Search for the cell housing the specified text and yield its [X, Y] center coordinate. 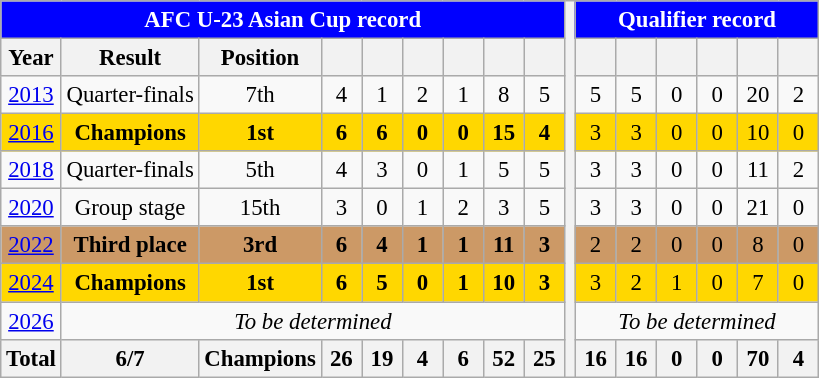
Qualifier record [697, 20]
7 [758, 283]
2026 [31, 321]
5th [260, 170]
6/7 [130, 358]
2013 [31, 95]
70 [758, 358]
21 [758, 208]
19 [382, 358]
26 [342, 358]
Position [260, 58]
15th [260, 208]
15 [504, 133]
Third place [130, 245]
3rd [260, 245]
25 [544, 358]
2018 [31, 170]
2020 [31, 208]
AFC U-23 Asian Cup record [283, 20]
7th [260, 95]
Total [31, 358]
2024 [31, 283]
Result [130, 58]
Group stage [130, 208]
Year [31, 58]
20 [758, 95]
2022 [31, 245]
52 [504, 358]
2016 [31, 133]
